Find where the given text appears and provide that cell's center as (x, y) coordinate. 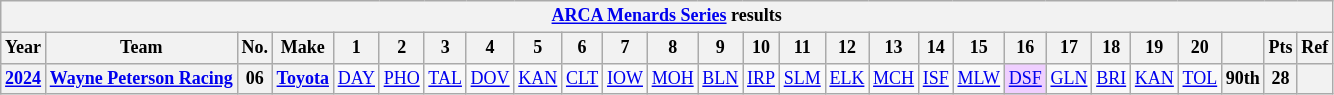
17 (1069, 48)
TOL (1200, 78)
BLN (720, 78)
Ref (1315, 48)
Toyota (302, 78)
1 (356, 48)
6 (582, 48)
BRI (1112, 78)
MCH (894, 78)
2024 (24, 78)
Team (141, 48)
IOW (626, 78)
18 (1112, 48)
No. (254, 48)
3 (445, 48)
16 (1025, 48)
SLM (802, 78)
Pts (1280, 48)
ELK (847, 78)
90th (1244, 78)
7 (626, 48)
PHO (402, 78)
10 (762, 48)
DAY (356, 78)
DSF (1025, 78)
ISF (936, 78)
CLT (582, 78)
14 (936, 48)
TAL (445, 78)
9 (720, 48)
2 (402, 48)
13 (894, 48)
MLW (978, 78)
Year (24, 48)
19 (1155, 48)
11 (802, 48)
06 (254, 78)
Wayne Peterson Racing (141, 78)
8 (672, 48)
DOV (490, 78)
15 (978, 48)
20 (1200, 48)
Make (302, 48)
IRP (762, 78)
5 (538, 48)
12 (847, 48)
4 (490, 48)
GLN (1069, 78)
MOH (672, 78)
ARCA Menards Series results (667, 16)
28 (1280, 78)
